Locate the cell with the specified text and output its (x, y) center coordinate. 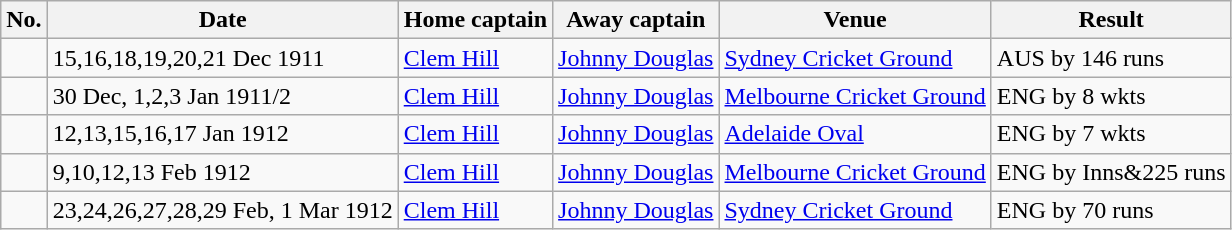
12,13,15,16,17 Jan 1912 (222, 134)
ENG by Inns&225 runs (1111, 172)
Away captain (636, 20)
No. (24, 20)
Adelaide Oval (855, 134)
AUS by 146 runs (1111, 58)
9,10,12,13 Feb 1912 (222, 172)
ENG by 7 wkts (1111, 134)
Venue (855, 20)
Result (1111, 20)
Date (222, 20)
23,24,26,27,28,29 Feb, 1 Mar 1912 (222, 210)
15,16,18,19,20,21 Dec 1911 (222, 58)
ENG by 70 runs (1111, 210)
30 Dec, 1,2,3 Jan 1911/2 (222, 96)
Home captain (475, 20)
ENG by 8 wkts (1111, 96)
